From the cell containing the given text, extract its center point as (X, Y) coordinate. 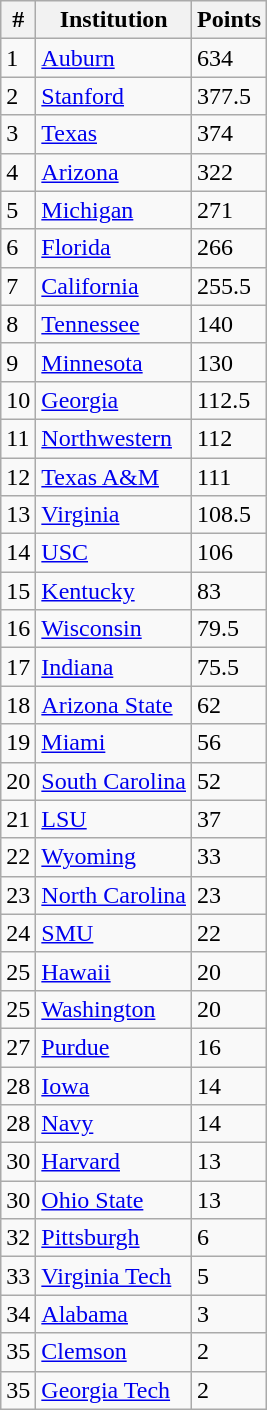
32 (18, 1238)
130 (230, 362)
108.5 (230, 515)
24 (18, 933)
Texas (114, 134)
27 (18, 1047)
17 (18, 667)
Iowa (114, 1085)
Stanford (114, 96)
34 (18, 1314)
1 (18, 58)
18 (18, 705)
112 (230, 438)
Purdue (114, 1047)
Kentucky (114, 591)
377.5 (230, 96)
Institution (114, 20)
Wyoming (114, 857)
62 (230, 705)
Pittsburgh (114, 1238)
Florida (114, 248)
Georgia (114, 400)
Arizona State (114, 705)
SMU (114, 933)
56 (230, 743)
255.5 (230, 286)
7 (18, 286)
322 (230, 172)
Texas A&M (114, 477)
Minnesota (114, 362)
Navy (114, 1124)
37 (230, 819)
Indiana (114, 667)
Tennessee (114, 324)
California (114, 286)
# (18, 20)
Points (230, 20)
11 (18, 438)
Michigan (114, 210)
Georgia Tech (114, 1390)
South Carolina (114, 781)
LSU (114, 819)
79.5 (230, 629)
271 (230, 210)
83 (230, 591)
Alabama (114, 1314)
Harvard (114, 1162)
266 (230, 248)
12 (18, 477)
Miami (114, 743)
374 (230, 134)
Auburn (114, 58)
112.5 (230, 400)
Virginia (114, 515)
21 (18, 819)
140 (230, 324)
Wisconsin (114, 629)
8 (18, 324)
634 (230, 58)
15 (18, 591)
North Carolina (114, 895)
USC (114, 553)
10 (18, 400)
106 (230, 553)
75.5 (230, 667)
Virginia Tech (114, 1276)
Northwestern (114, 438)
Hawaii (114, 971)
Ohio State (114, 1200)
4 (18, 172)
9 (18, 362)
52 (230, 781)
Arizona (114, 172)
Washington (114, 1009)
19 (18, 743)
111 (230, 477)
Clemson (114, 1352)
